Determine the (X, Y) coordinate at the center of the cell enclosing the given text.  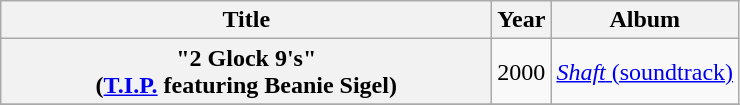
Year (522, 20)
"2 Glock 9's"(T.I.P. featuring Beanie Sigel) (246, 72)
Album (645, 20)
2000 (522, 72)
Title (246, 20)
Shaft (soundtrack) (645, 72)
